Extract the (X, Y) coordinate from the center of the cell holding the provided text.  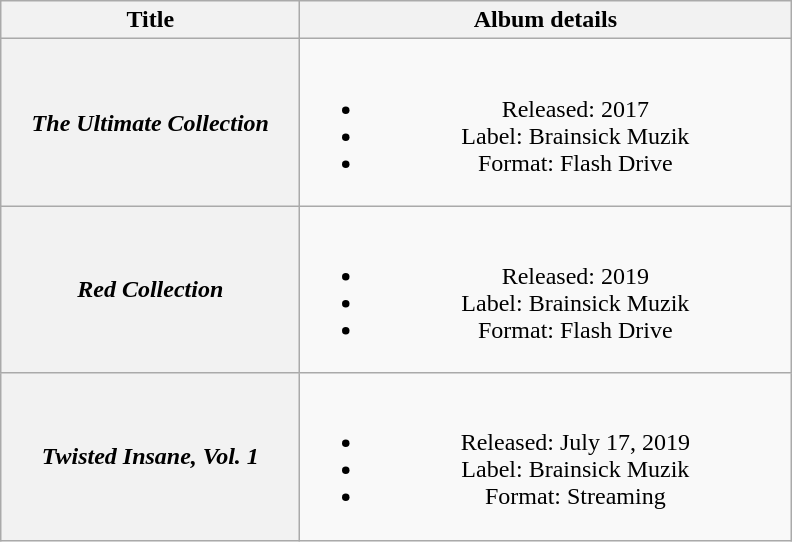
The Ultimate Collection (150, 122)
Released: 2017Label: Brainsick MuzikFormat: Flash Drive (546, 122)
Released: July 17, 2019Label: Brainsick MuzikFormat: Streaming (546, 456)
Released: 2019Label: Brainsick MuzikFormat: Flash Drive (546, 290)
Title (150, 20)
Album details (546, 20)
Red Collection (150, 290)
Twisted Insane, Vol. 1 (150, 456)
